Output the (x, y) coordinate of the center of the cell containing the given text.  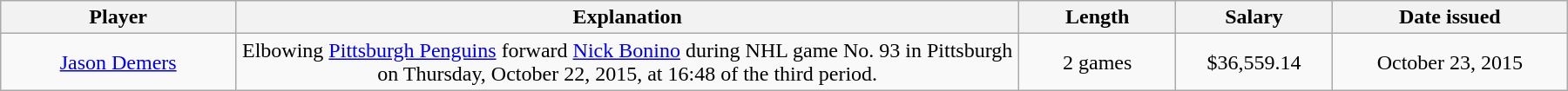
Length (1098, 17)
2 games (1098, 62)
Player (118, 17)
$36,559.14 (1254, 62)
Salary (1254, 17)
Date issued (1450, 17)
Elbowing Pittsburgh Penguins forward Nick Bonino during NHL game No. 93 in Pittsburgh on Thursday, October 22, 2015, at 16:48 of the third period. (627, 62)
Explanation (627, 17)
Jason Demers (118, 62)
October 23, 2015 (1450, 62)
